Output the (x, y) coordinate of the center of the cell containing the given text.  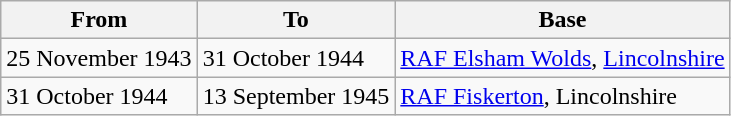
To (296, 20)
13 September 1945 (296, 96)
From (99, 20)
RAF Fiskerton, Lincolnshire (562, 96)
25 November 1943 (99, 58)
Base (562, 20)
RAF Elsham Wolds, Lincolnshire (562, 58)
